Capture the cell that displays the provided text and extract its (x, y) central coordinate. 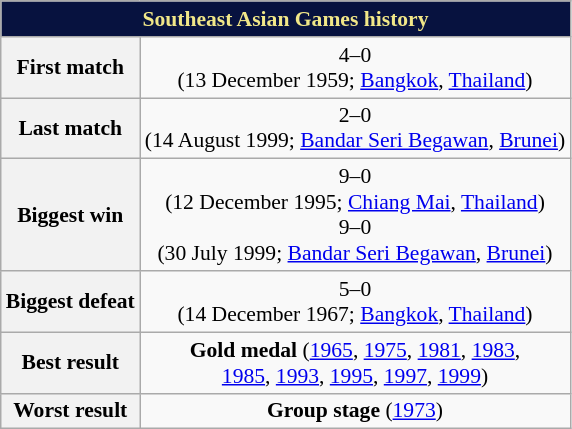
Biggest win (70, 215)
Biggest defeat (70, 302)
Best result (70, 362)
First match (70, 68)
5–0 (14 December 1967; Bangkok, Thailand) (355, 302)
Group stage (1973) (355, 411)
2–0 (14 August 1999; Bandar Seri Begawan, Brunei) (355, 128)
4–0 (13 December 1959; Bangkok, Thailand) (355, 68)
Southeast Asian Games history (286, 19)
Last match (70, 128)
9–0 (12 December 1995; Chiang Mai, Thailand) 9–0 (30 July 1999; Bandar Seri Begawan, Brunei) (355, 215)
Gold medal (1965, 1975, 1981, 1983,1985, 1993, 1995, 1997, 1999) (355, 362)
Worst result (70, 411)
